Find where the given text appears and provide that cell's center as [x, y] coordinate. 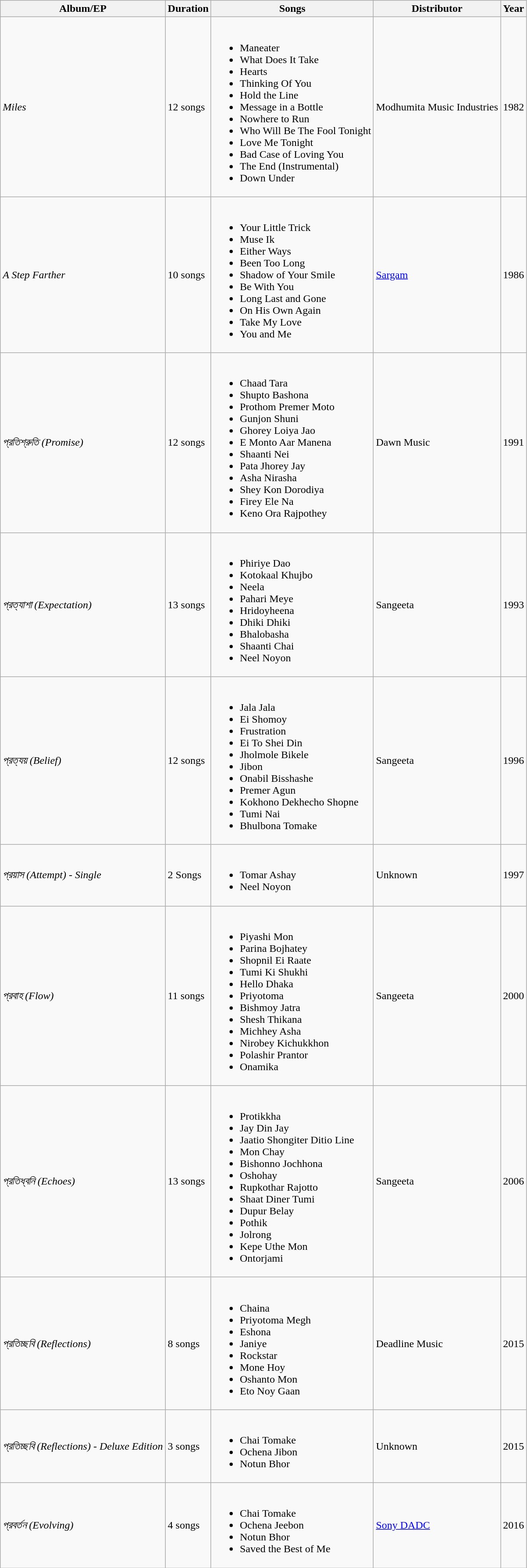
1996 [514, 761]
Your Little TrickMuse IkEither WaysBeen Too LongShadow of Your SmileBe With YouLong Last and GoneOn His Own AgainTake My LoveYou and Me [292, 275]
Phiriye DaoKotokaal KhujboNeelaPahari MeyeHridoyheenaDhiki DhikiBhalobashaShaanti ChaiNeel Noyon [292, 605]
Modhumita Music Industries [437, 107]
Chai TomakeOchena JeebonNotun BhorSaved the Best of Me [292, 1525]
Duration [188, 9]
2 Songs [188, 875]
Distributor [437, 9]
Songs [292, 9]
প্রত্যয় (Belief) [83, 761]
প্রতিধ্বনি (Echoes) [83, 1181]
1991 [514, 443]
2000 [514, 996]
3 songs [188, 1446]
প্রতিচ্ছবি (Reflections) - Deluxe Edition [83, 1446]
Deadline Music [437, 1343]
1997 [514, 875]
প্রয়াস (Attempt) - Single [83, 875]
4 songs [188, 1525]
2006 [514, 1181]
Tomar AshayNeel Noyon [292, 875]
প্রত্যাশা (Expectation) [83, 605]
প্রবর্তন (Evolving) [83, 1525]
11 songs [188, 996]
10 songs [188, 275]
প্রবাহ (Flow) [83, 996]
Sargam [437, 275]
Miles [83, 107]
প্রতিচ্ছবি (Reflections) [83, 1343]
1986 [514, 275]
Sony DADC [437, 1525]
A Step Farther [83, 275]
2016 [514, 1525]
Jala JalaEi ShomoyFrustrationEi To Shei DinJholmole BikeleJibonOnabil BisshashePremer AgunKokhono Dekhecho ShopneTumi NaiBhulbona Tomake [292, 761]
Chai TomakeOchena JibonNotun Bhor [292, 1446]
প্রতিশ্রুতি (Promise) [83, 443]
1993 [514, 605]
Dawn Music [437, 443]
Album/EP [83, 9]
Year [514, 9]
1982 [514, 107]
8 songs [188, 1343]
ChainaPriyotoma MeghEshonaJaniyeRockstarMone HoyOshanto MonEto Noy Gaan [292, 1343]
